Scan for the cell matching the given text and deliver its [X, Y] coordinate at center. 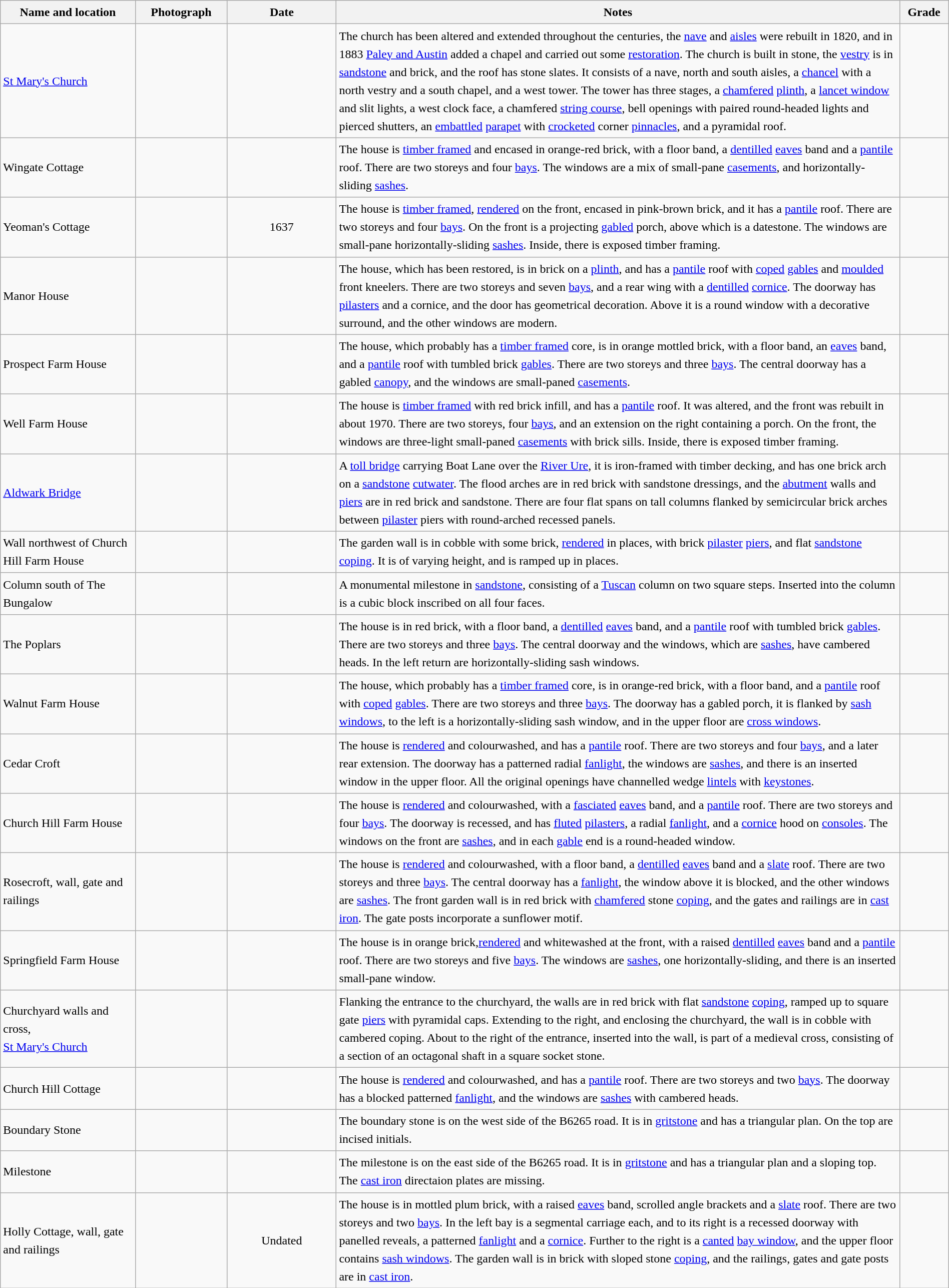
Column south of The Bungalow [68, 594]
Date [282, 12]
Well Farm House [68, 423]
Aldwark Bridge [68, 493]
Photograph [181, 12]
Manor House [68, 295]
1637 [282, 227]
Springfield Farm House [68, 960]
St Mary's Church [68, 81]
Yeoman's Cottage [68, 227]
The Poplars [68, 644]
Milestone [68, 1171]
Prospect Farm House [68, 364]
Undated [282, 1240]
Churchyard walls and cross,St Mary's Church [68, 1029]
Church Hill Cottage [68, 1088]
Holly Cottage, wall, gate and railings [68, 1240]
Notes [618, 12]
Rosecroft, wall, gate and railings [68, 892]
Name and location [68, 12]
Grade [924, 12]
The boundary stone is on the west side of the B6265 road. It is in gritstone and has a triangular plan. On the top are incised initials. [618, 1130]
Wall northwest of Church Hill Farm House [68, 552]
Cedar Croft [68, 764]
Walnut Farm House [68, 704]
Church Hill Farm House [68, 823]
Wingate Cottage [68, 167]
Boundary Stone [68, 1130]
